Search for the cell housing the specified text and yield its (X, Y) center coordinate. 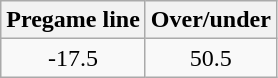
50.5 (210, 58)
Over/under (210, 20)
-17.5 (74, 58)
Pregame line (74, 20)
